For the text-containing cell, return its midpoint in (x, y) coordinate format. 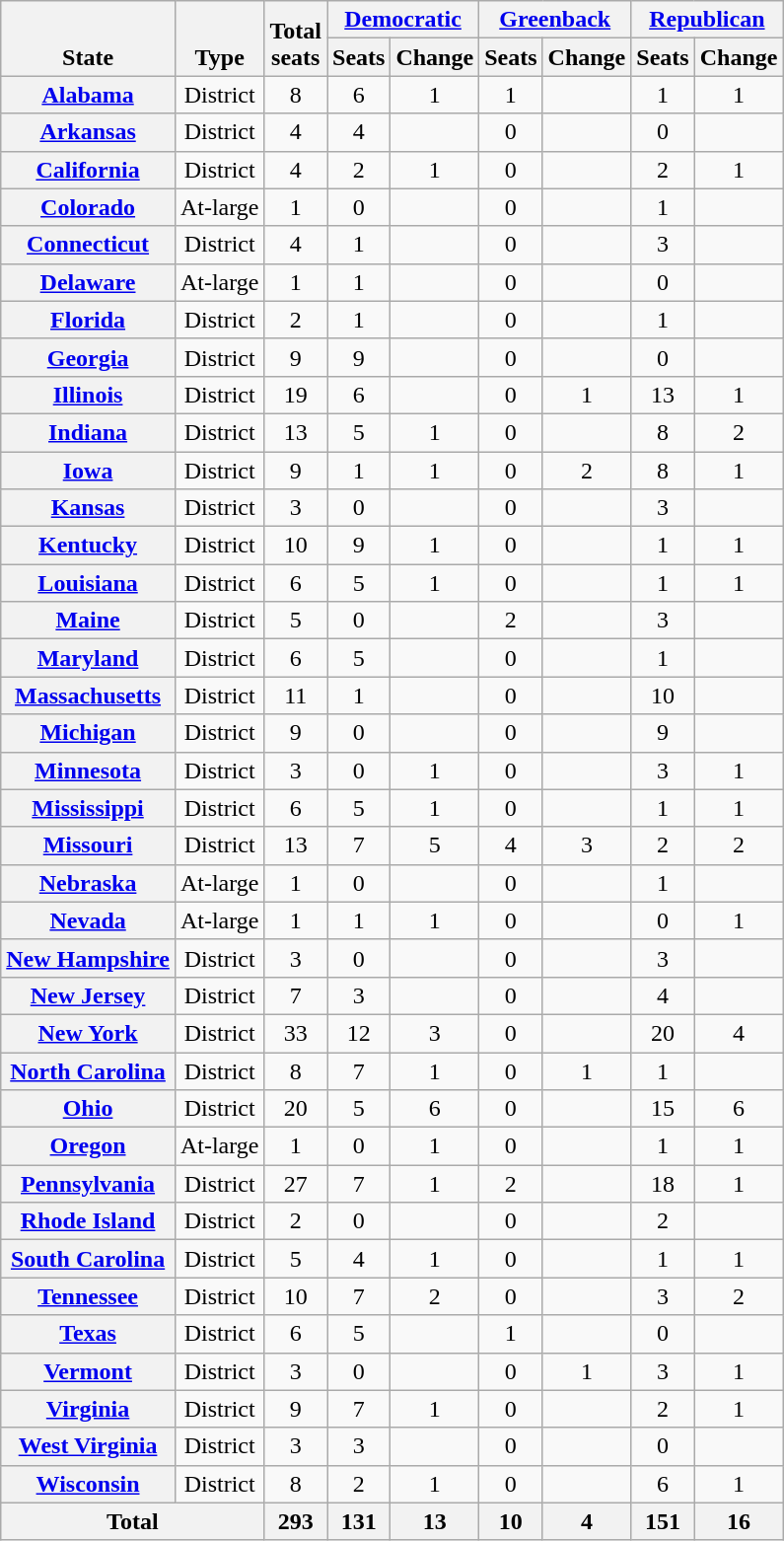
33 (296, 1033)
151 (663, 1521)
Type (219, 38)
California (89, 170)
16 (739, 1521)
Pennsylvania (89, 1184)
Maryland (89, 658)
27 (296, 1184)
Iowa (89, 471)
New Jersey (89, 995)
Oregon (89, 1146)
Connecticut (89, 245)
Totalseats (296, 38)
Wisconsin (89, 1484)
Louisiana (89, 583)
Massachusetts (89, 696)
Kentucky (89, 546)
293 (296, 1521)
Rhode Island (89, 1221)
Mississippi (89, 808)
Vermont (89, 1371)
New Hampshire (89, 958)
New York (89, 1033)
Florida (89, 320)
Missouri (89, 845)
Tennessee (89, 1296)
Democratic (403, 20)
Alabama (89, 95)
Indiana (89, 432)
Michigan (89, 733)
Georgia (89, 357)
Kansas (89, 508)
South Carolina (89, 1259)
Nevada (89, 920)
Minnesota (89, 770)
Arkansas (89, 132)
131 (359, 1521)
12 (359, 1033)
11 (296, 696)
Virginia (89, 1409)
Republican (707, 20)
Texas (89, 1334)
15 (663, 1109)
Maine (89, 621)
Nebraska (89, 883)
Greenback (555, 20)
19 (296, 395)
West Virginia (89, 1446)
State (89, 38)
Total (132, 1521)
18 (663, 1184)
Delaware (89, 282)
Illinois (89, 395)
Colorado (89, 207)
North Carolina (89, 1070)
Ohio (89, 1109)
